Output the [x, y] coordinate of the center of the cell containing the given text.  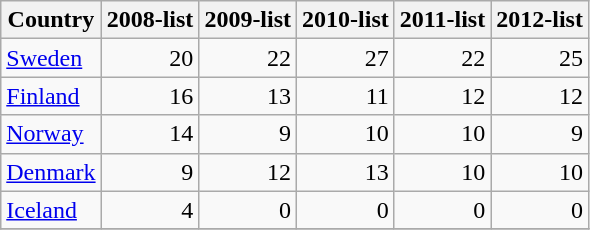
Denmark [51, 172]
Sweden [51, 58]
14 [150, 134]
25 [540, 58]
20 [150, 58]
2010-list [346, 20]
Iceland [51, 210]
16 [150, 96]
Norway [51, 134]
2009-list [248, 20]
Finland [51, 96]
2011-list [442, 20]
11 [346, 96]
Country [51, 20]
27 [346, 58]
2012-list [540, 20]
4 [150, 210]
2008-list [150, 20]
